Capture the cell that displays the provided text and extract its (X, Y) central coordinate. 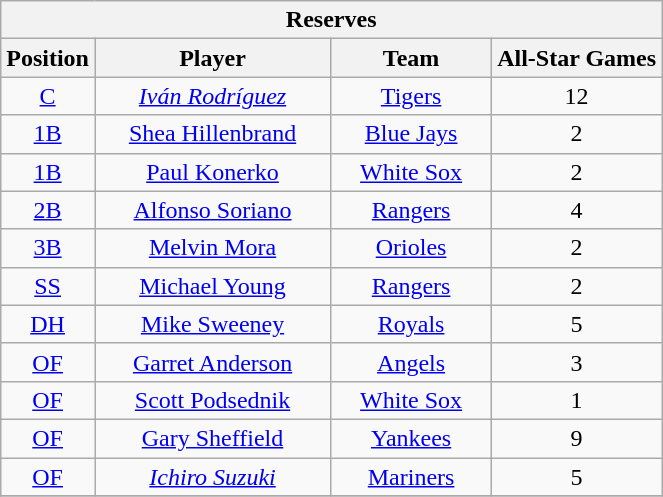
Orioles (412, 248)
Player (212, 58)
2B (48, 210)
Angels (412, 362)
Mariners (412, 477)
Yankees (412, 438)
3 (577, 362)
Shea Hillenbrand (212, 134)
All-Star Games (577, 58)
DH (48, 324)
Mike Sweeney (212, 324)
C (48, 96)
Garret Anderson (212, 362)
4 (577, 210)
Michael Young (212, 286)
Royals (412, 324)
Paul Konerko (212, 172)
Melvin Mora (212, 248)
1 (577, 400)
Reserves (332, 20)
Team (412, 58)
3B (48, 248)
9 (577, 438)
Tigers (412, 96)
Gary Sheffield (212, 438)
Iván Rodríguez (212, 96)
SS (48, 286)
Position (48, 58)
Ichiro Suzuki (212, 477)
12 (577, 96)
Alfonso Soriano (212, 210)
Scott Podsednik (212, 400)
Blue Jays (412, 134)
